Capture the cell that displays the provided text and extract its (x, y) central coordinate. 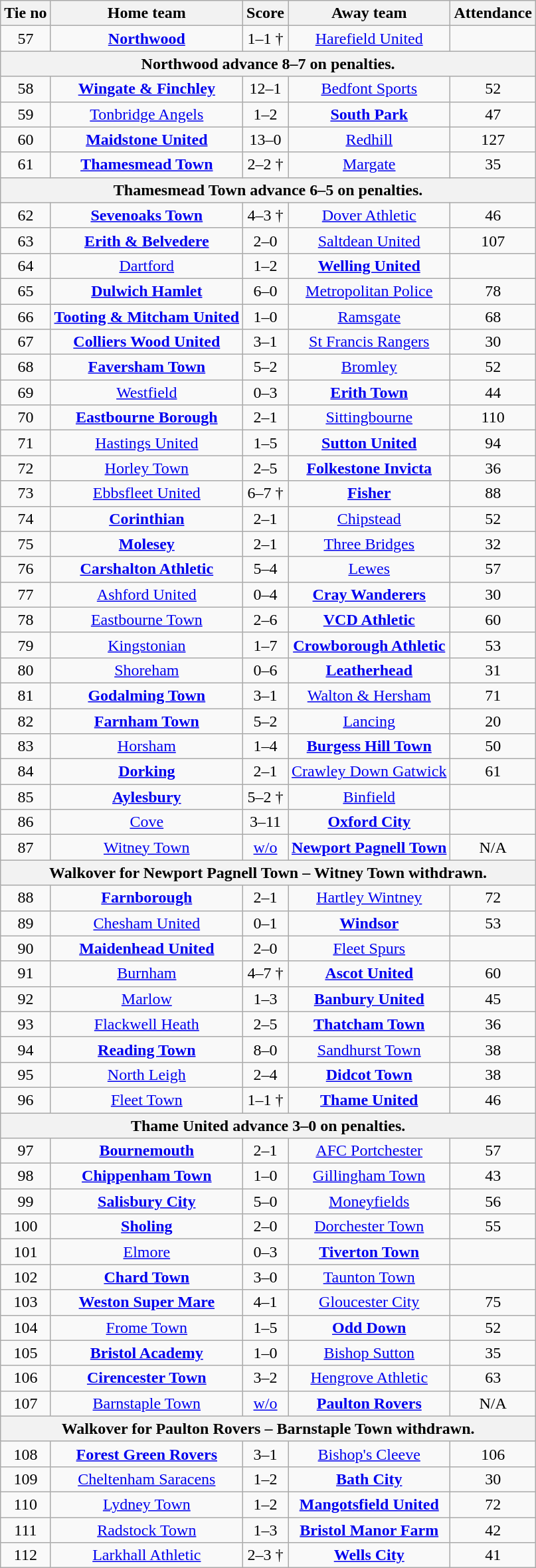
87 (25, 847)
Didcot Town (369, 1075)
6–7 † (266, 493)
Gillingham Town (369, 1176)
Crawley Down Gatwick (369, 772)
Westfield (147, 392)
South Park (369, 114)
112 (25, 1555)
Metropolitan Police (369, 291)
St Francis Rangers (369, 342)
Maidenhead United (147, 948)
Maidstone United (147, 139)
2–4 (266, 1075)
Banbury United (369, 999)
103 (25, 1302)
101 (25, 1252)
127 (493, 139)
Salisbury City (147, 1201)
Fleet Town (147, 1100)
Corinthian (147, 519)
Flackwell Heath (147, 1024)
Wells City (369, 1555)
Bristol Academy (147, 1353)
100 (25, 1227)
Sandhurst Town (369, 1049)
Sutton United (369, 443)
Folkestone Invicta (369, 468)
Ashford United (147, 594)
86 (25, 822)
83 (25, 746)
Margate (369, 165)
62 (25, 215)
59 (25, 114)
VCD Athletic (369, 620)
Fleet Spurs (369, 948)
Bromley (369, 367)
Redhill (369, 139)
Taunton Town (369, 1277)
North Leigh (147, 1075)
Horley Town (147, 468)
79 (25, 645)
Carshalton Athletic (147, 569)
Forest Green Rovers (147, 1454)
Burnham (147, 974)
Dulwich Hamlet (147, 291)
Three Bridges (369, 544)
Erith Town (369, 392)
Cirencester Town (147, 1378)
Bishop's Cleeve (369, 1454)
5–2 † (266, 797)
Godalming Town (147, 695)
81 (25, 695)
Thamesmead Town advance 6–5 on penalties. (268, 190)
Lancing (369, 721)
84 (25, 772)
47 (493, 114)
Leatherhead (369, 670)
Score (266, 13)
97 (25, 1151)
AFC Portchester (369, 1151)
Thame United (369, 1100)
Farnham Town (147, 721)
Barnstaple Town (147, 1403)
Chesham United (147, 923)
93 (25, 1024)
111 (25, 1529)
41 (493, 1555)
Walkover for Newport Pagnell Town – Witney Town withdrawn. (268, 873)
2–3 † (266, 1555)
Reading Town (147, 1049)
3–11 (266, 822)
Cheltenham Saracens (147, 1479)
Attendance (493, 13)
Larkhall Athletic (147, 1555)
Walkover for Paulton Rovers – Barnstaple Town withdrawn. (268, 1429)
Fisher (369, 493)
Mangotsfield United (369, 1504)
80 (25, 670)
2–6 (266, 620)
Chard Town (147, 1277)
Thamesmead Town (147, 165)
Dartford (147, 266)
Thatcham Town (369, 1024)
102 (25, 1277)
8–0 (266, 1049)
Ebbsfleet United (147, 493)
99 (25, 1201)
Witney Town (147, 847)
67 (25, 342)
6–0 (266, 291)
Bournemouth (147, 1151)
89 (25, 923)
Tie no (25, 13)
Molesey (147, 544)
56 (493, 1201)
104 (25, 1328)
Dover Athletic (369, 215)
Oxford City (369, 822)
Moneyfields (369, 1201)
Saltdean United (369, 240)
Bath City (369, 1479)
Lewes (369, 569)
Gloucester City (369, 1302)
Newport Pagnell Town (369, 847)
44 (493, 392)
Tooting & Mitcham United (147, 317)
Sittingbourne (369, 418)
Thame United advance 3–0 on penalties. (268, 1126)
Hartley Wintney (369, 898)
76 (25, 569)
Walton & Hersham (369, 695)
64 (25, 266)
42 (493, 1529)
31 (493, 670)
69 (25, 392)
98 (25, 1176)
Tiverton Town (369, 1252)
82 (25, 721)
95 (25, 1075)
4–1 (266, 1302)
Away team (369, 13)
66 (25, 317)
0–6 (266, 670)
0–4 (266, 594)
85 (25, 797)
65 (25, 291)
32 (493, 544)
Wingate & Finchley (147, 89)
Bishop Sutton (369, 1353)
Windsor (369, 923)
Eastbourne Borough (147, 418)
Tonbridge Angels (147, 114)
74 (25, 519)
Farnborough (147, 898)
Aylesbury (147, 797)
1–7 (266, 645)
73 (25, 493)
108 (25, 1454)
Northwood advance 8–7 on penalties. (268, 64)
Shoreham (147, 670)
5–0 (266, 1201)
Hengrove Athletic (369, 1378)
Marlow (147, 999)
Harefield United (369, 39)
Dorking (147, 772)
Bedfont Sports (369, 89)
45 (493, 999)
96 (25, 1100)
Cray Wanderers (369, 594)
90 (25, 948)
Cove (147, 822)
0–1 (266, 923)
Ascot United (369, 974)
Colliers Wood United (147, 342)
Welling United (369, 266)
Home team (147, 13)
4–3 † (266, 215)
Frome Town (147, 1328)
12–1 (266, 89)
77 (25, 594)
Sholing (147, 1227)
4–7 † (266, 974)
Chippenham Town (147, 1176)
105 (25, 1353)
Faversham Town (147, 367)
Lydney Town (147, 1504)
Paulton Rovers (369, 1403)
Kingstonian (147, 645)
3–2 (266, 1378)
Binfield (369, 797)
55 (493, 1227)
109 (25, 1479)
2–2 † (266, 165)
3–0 (266, 1277)
Radstock Town (147, 1529)
50 (493, 746)
92 (25, 999)
Burgess Hill Town (369, 746)
Bristol Manor Farm (369, 1529)
Odd Down (369, 1328)
Hastings United (147, 443)
Ramsgate (369, 317)
20 (493, 721)
Northwood (147, 39)
5–4 (266, 569)
Chipstead (369, 519)
Eastbourne Town (147, 620)
70 (25, 418)
Sevenoaks Town (147, 215)
Dorchester Town (369, 1227)
Horsham (147, 746)
Weston Super Mare (147, 1302)
13–0 (266, 139)
58 (25, 89)
91 (25, 974)
Crowborough Athletic (369, 645)
Erith & Belvedere (147, 240)
Elmore (147, 1252)
43 (493, 1176)
1–4 (266, 746)
